Provide the [X, Y] coordinate of the cell's center where the given text is located.  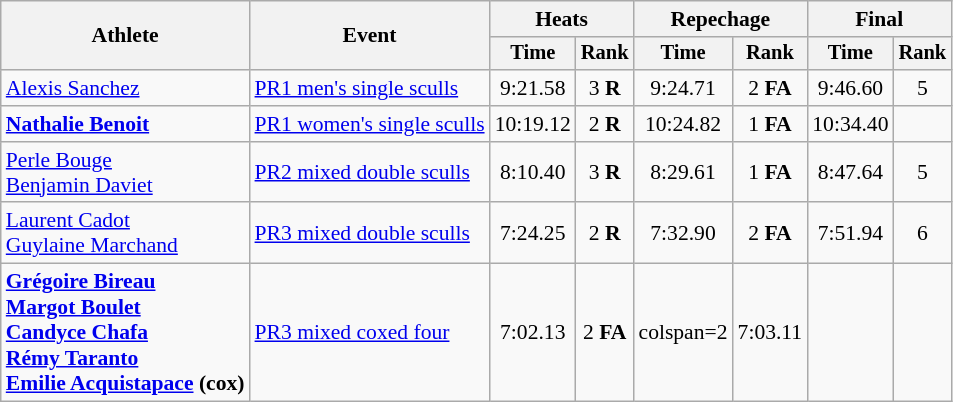
8:10.40 [533, 172]
9:21.58 [533, 88]
Event [370, 36]
Nathalie Benoit [126, 124]
PR3 mixed double sculls [370, 234]
Athlete [126, 36]
colspan=2 [682, 333]
7:32.90 [682, 234]
Alexis Sanchez [126, 88]
10:19.12 [533, 124]
6 [923, 234]
7:24.25 [533, 234]
PR1 men's single sculls [370, 88]
10:24.82 [682, 124]
7:03.11 [770, 333]
8:29.61 [682, 172]
Repechage [720, 19]
9:46.60 [850, 88]
PR3 mixed coxed four [370, 333]
Grégoire BireauMargot BouletCandyce ChafaRémy TarantoEmilie Acquistapace (cox) [126, 333]
10:34.40 [850, 124]
7:51.94 [850, 234]
PR2 mixed double sculls [370, 172]
7:02.13 [533, 333]
PR1 women's single sculls [370, 124]
Final [879, 19]
Heats [562, 19]
Laurent CadotGuylaine Marchand [126, 234]
8:47.64 [850, 172]
9:24.71 [682, 88]
Perle BougeBenjamin Daviet [126, 172]
